Determine the (x, y) coordinate at the center of the cell enclosing the given text.  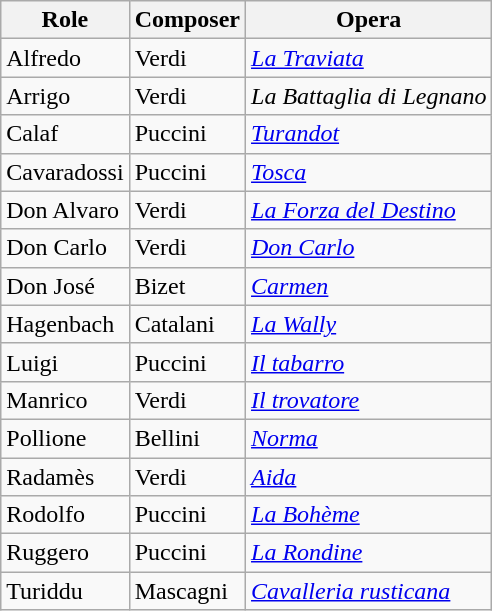
Don Alvaro (65, 210)
Aida (369, 477)
La Rondine (369, 553)
Manrico (65, 400)
Carmen (369, 286)
La Wally (369, 324)
Role (65, 20)
Alfredo (65, 58)
Luigi (65, 362)
La Bohème (369, 515)
Composer (187, 20)
Arrigo (65, 96)
Calaf (65, 134)
Cavaradossi (65, 172)
Il trovatore (369, 400)
Don José (65, 286)
Mascagni (187, 591)
Catalani (187, 324)
Pollione (65, 438)
Ruggero (65, 553)
Norma (369, 438)
La Forza del Destino (369, 210)
Rodolfo (65, 515)
Bellini (187, 438)
La Battaglia di Legnano (369, 96)
Radamès (65, 477)
La Traviata (369, 58)
Opera (369, 20)
Hagenbach (65, 324)
Bizet (187, 286)
Cavalleria rusticana (369, 591)
Turiddu (65, 591)
Tosca (369, 172)
Il tabarro (369, 362)
Turandot (369, 134)
